Identify which cell holds the provided text, then report its [x, y] central coordinate. 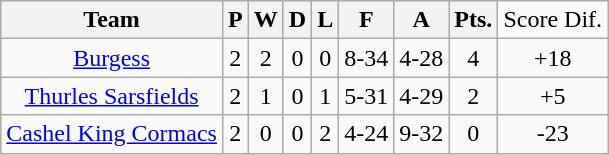
4-24 [366, 134]
9-32 [422, 134]
8-34 [366, 58]
A [422, 20]
4 [474, 58]
L [326, 20]
-23 [553, 134]
P [235, 20]
Score Dif. [553, 20]
Burgess [112, 58]
4-28 [422, 58]
+18 [553, 58]
D [297, 20]
4-29 [422, 96]
Cashel King Cormacs [112, 134]
F [366, 20]
+5 [553, 96]
W [266, 20]
Pts. [474, 20]
Thurles Sarsfields [112, 96]
Team [112, 20]
5-31 [366, 96]
